From the cell containing the given text, extract its center point as [x, y] coordinate. 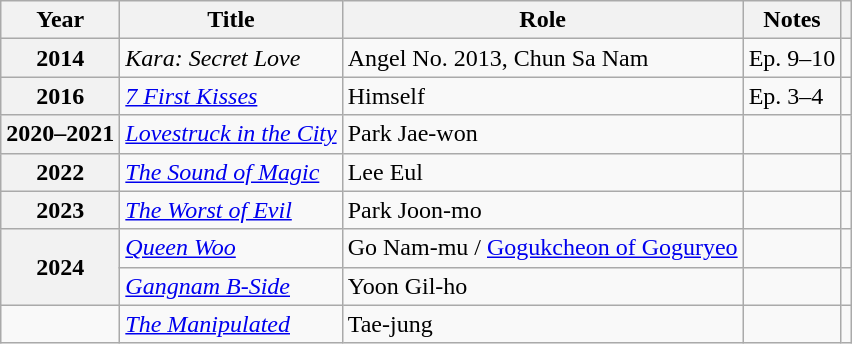
2022 [60, 172]
Lovestruck in the City [231, 134]
7 First Kisses [231, 96]
Tae-jung [542, 324]
2023 [60, 210]
Yoon Gil-ho [542, 286]
Ep. 9–10 [792, 58]
Angel No. 2013, Chun Sa Nam [542, 58]
Park Jae-won [542, 134]
Ep. 3–4 [792, 96]
Lee Eul [542, 172]
Notes [792, 20]
The Sound of Magic [231, 172]
The Worst of Evil [231, 210]
Go Nam-mu / Gogukcheon of Goguryeo [542, 248]
2020–2021 [60, 134]
Year [60, 20]
Queen Woo [231, 248]
2014 [60, 58]
Gangnam B-Side [231, 286]
Himself [542, 96]
2024 [60, 267]
2016 [60, 96]
Title [231, 20]
The Manipulated [231, 324]
Kara: Secret Love [231, 58]
Role [542, 20]
Park Joon-mo [542, 210]
